Return (x, y) of the center of cell containing provided text 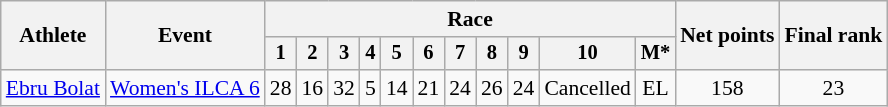
23 (833, 88)
9 (524, 54)
Ebru Bolat (53, 88)
16 (312, 88)
Event (185, 36)
6 (429, 54)
Cancelled (587, 88)
158 (727, 88)
32 (344, 88)
8 (492, 54)
21 (429, 88)
7 (460, 54)
M* (656, 54)
4 (370, 54)
28 (281, 88)
Net points (727, 36)
10 (587, 54)
3 (344, 54)
26 (492, 88)
Women's ILCA 6 (185, 88)
Race (470, 19)
2 (312, 54)
14 (397, 88)
1 (281, 54)
Final rank (833, 36)
EL (656, 88)
Athlete (53, 36)
